Identify which cell holds the provided text, then report its (x, y) central coordinate. 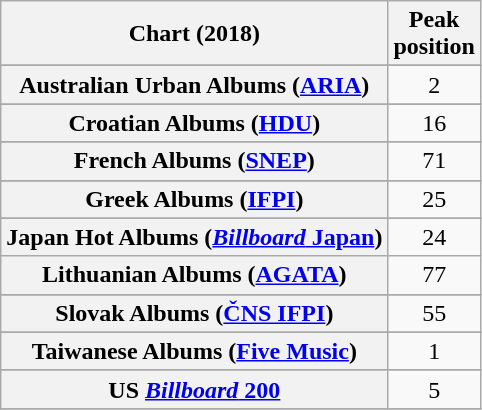
Japan Hot Albums (Billboard Japan) (194, 237)
Taiwanese Albums (Five Music) (194, 351)
77 (434, 275)
Croatian Albums (HDU) (194, 123)
Australian Urban Albums (ARIA) (194, 85)
Lithuanian Albums (AGATA) (194, 275)
1 (434, 351)
Chart (2018) (194, 34)
Slovak Albums (ČNS IFPI) (194, 313)
24 (434, 237)
2 (434, 85)
25 (434, 199)
5 (434, 389)
55 (434, 313)
Peakposition (434, 34)
71 (434, 161)
French Albums (SNEP) (194, 161)
16 (434, 123)
US Billboard 200 (194, 389)
Greek Albums (IFPI) (194, 199)
